Locate the cell with the specified text and output its [X, Y] center coordinate. 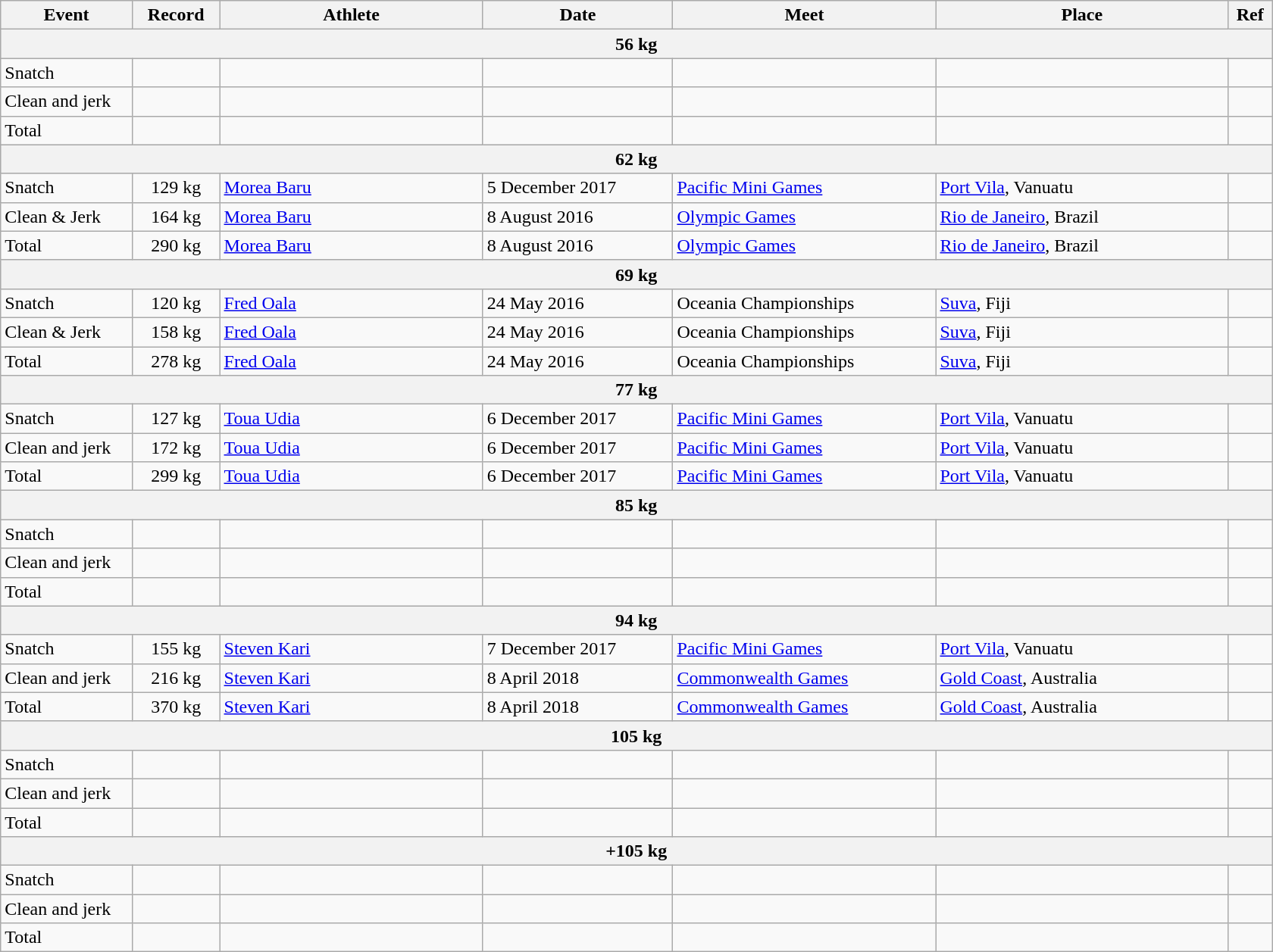
Event [67, 15]
94 kg [636, 620]
69 kg [636, 274]
Meet [805, 15]
56 kg [636, 44]
+105 kg [636, 851]
155 kg [176, 649]
164 kg [176, 217]
Athlete [352, 15]
127 kg [176, 419]
216 kg [176, 678]
278 kg [176, 361]
62 kg [636, 159]
105 kg [636, 735]
Date [577, 15]
85 kg [636, 505]
370 kg [176, 707]
Record [176, 15]
5 December 2017 [577, 188]
Place [1082, 15]
290 kg [176, 245]
129 kg [176, 188]
7 December 2017 [577, 649]
77 kg [636, 390]
299 kg [176, 476]
Ref [1250, 15]
172 kg [176, 448]
120 kg [176, 303]
158 kg [176, 332]
